Return [X, Y] of the center of cell containing provided text 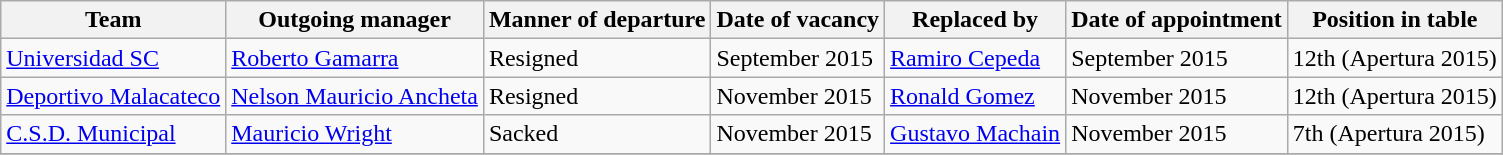
Nelson Mauricio Ancheta [355, 96]
Date of vacancy [798, 20]
Date of appointment [1177, 20]
Position in table [1394, 20]
Manner of departure [596, 20]
Deportivo Malacateco [114, 96]
Ramiro Cepeda [976, 58]
Mauricio Wright [355, 134]
Replaced by [976, 20]
Outgoing manager [355, 20]
Ronald Gomez [976, 96]
Universidad SC [114, 58]
7th (Apertura 2015) [1394, 134]
C.S.D. Municipal [114, 134]
Gustavo Machain [976, 134]
Sacked [596, 134]
Roberto Gamarra [355, 58]
Team [114, 20]
